Scan for the cell matching the given text and deliver its [X, Y] coordinate at center. 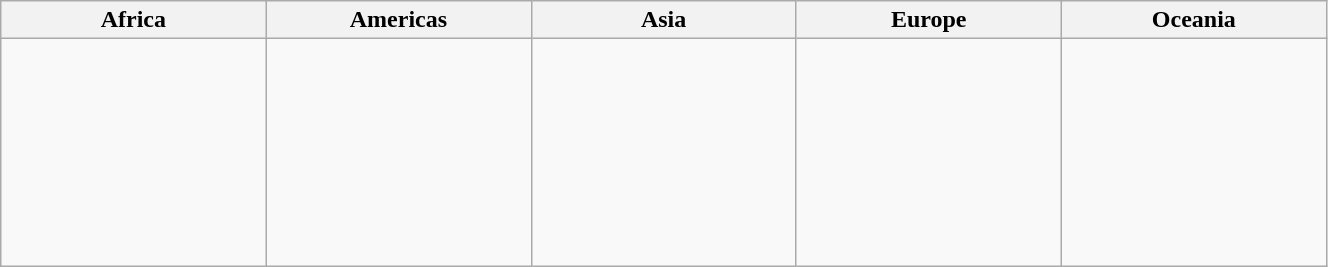
Oceania [1194, 20]
Africa [134, 20]
Asia [664, 20]
Americas [398, 20]
Europe [928, 20]
